Capture the cell that displays the provided text and extract its (X, Y) central coordinate. 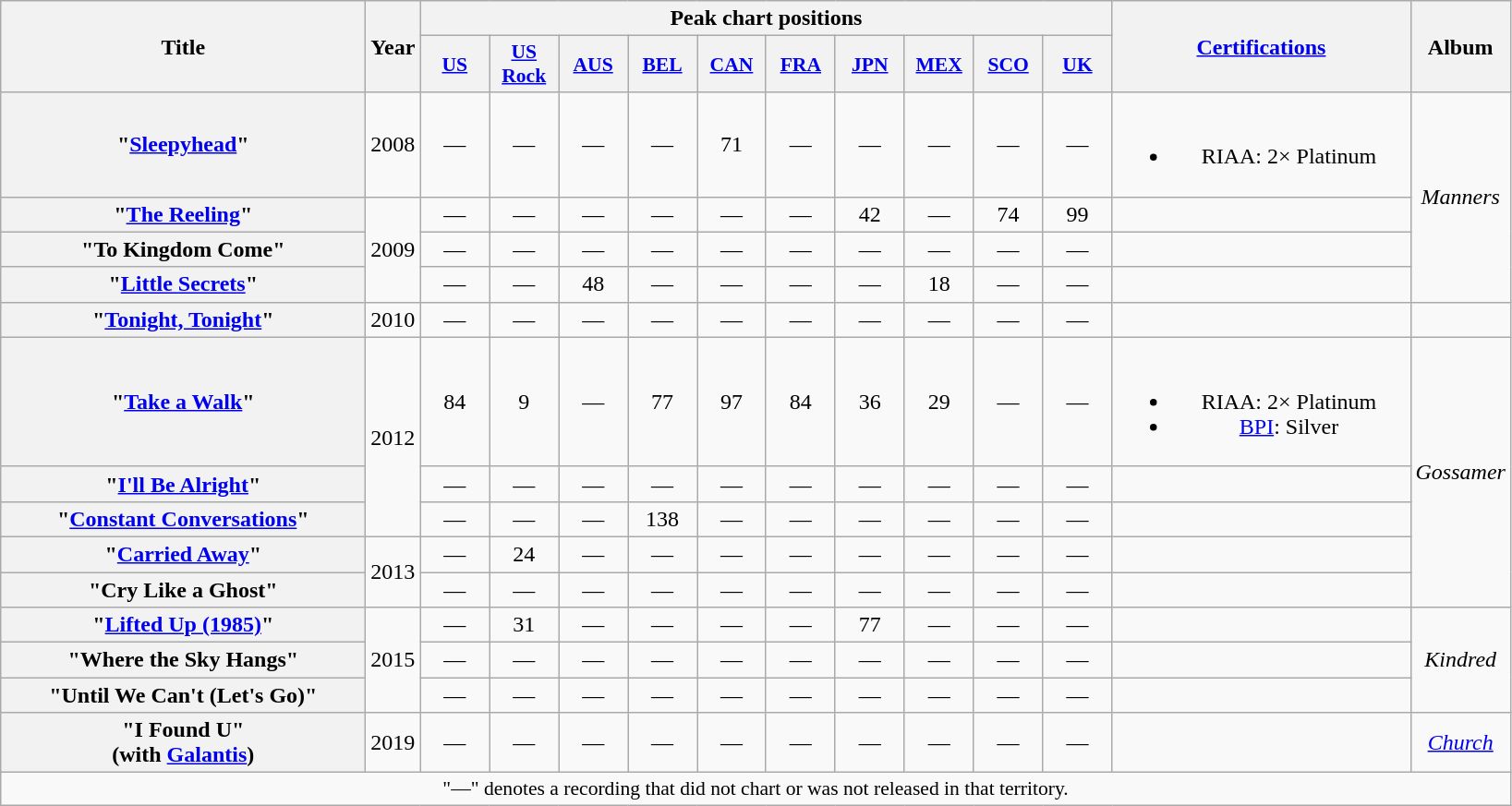
97 (732, 402)
"Sleepyhead" (183, 144)
31 (525, 625)
2009 (393, 249)
2019 (393, 742)
JPN (870, 65)
"I'll Be Alright" (183, 484)
"Where the Sky Hangs" (183, 660)
FRA (800, 65)
Peak chart positions (767, 18)
"Until We Can't (Let's Go)" (183, 695)
Manners (1460, 198)
BEL (663, 65)
RIAA: 2× PlatinumBPI: Silver (1262, 402)
71 (732, 144)
9 (525, 402)
Church (1460, 742)
AUS (593, 65)
99 (1077, 214)
"Constant Conversations" (183, 519)
"I Found U" (with Galantis) (183, 742)
RIAA: 2× Platinum (1262, 144)
"Lifted Up (1985)" (183, 625)
36 (870, 402)
Certifications (1262, 46)
UK (1077, 65)
MEX (938, 65)
2015 (393, 660)
"—" denotes a recording that did not chart or was not released in that territory. (756, 789)
2012 (393, 437)
CAN (732, 65)
Title (183, 46)
USRock (525, 65)
2013 (393, 571)
Year (393, 46)
2010 (393, 319)
"To Kingdom Come" (183, 249)
Gossamer (1460, 472)
48 (593, 284)
74 (1009, 214)
29 (938, 402)
US (454, 65)
"Carried Away" (183, 554)
2008 (393, 144)
"Little Secrets" (183, 284)
"Take a Walk" (183, 402)
24 (525, 554)
42 (870, 214)
"Cry Like a Ghost" (183, 590)
SCO (1009, 65)
Album (1460, 46)
18 (938, 284)
"Tonight, Tonight" (183, 319)
Kindred (1460, 660)
138 (663, 519)
"The Reeling" (183, 214)
